Return (x, y) of the center of cell containing provided text 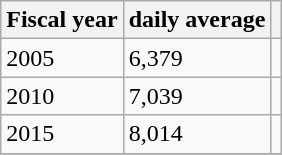
7,039 (197, 96)
Fiscal year (62, 20)
2010 (62, 96)
6,379 (197, 58)
8,014 (197, 134)
2005 (62, 58)
daily average (197, 20)
2015 (62, 134)
